From the cell containing the given text, extract its center point as [x, y] coordinate. 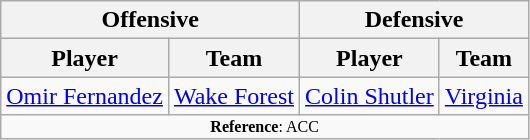
Reference: ACC [265, 127]
Defensive [414, 20]
Wake Forest [234, 96]
Colin Shutler [370, 96]
Virginia [484, 96]
Omir Fernandez [85, 96]
Offensive [150, 20]
